Pinpoint the cell where the given text exists, returning its (X, Y) midpoint coordinate. 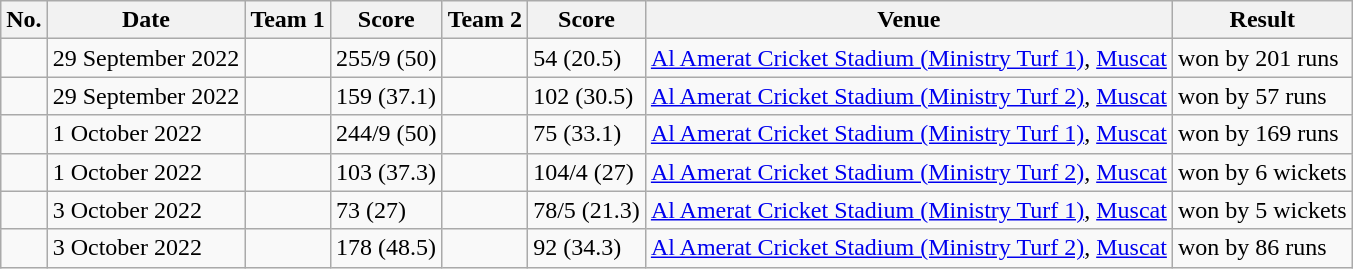
No. (24, 20)
159 (37.1) (386, 96)
won by 201 runs (1262, 58)
won by 169 runs (1262, 134)
Venue (908, 20)
Date (146, 20)
won by 5 wickets (1262, 210)
Team 1 (288, 20)
won by 86 runs (1262, 248)
103 (37.3) (386, 172)
Result (1262, 20)
won by 57 runs (1262, 96)
won by 6 wickets (1262, 172)
75 (33.1) (587, 134)
178 (48.5) (386, 248)
244/9 (50) (386, 134)
73 (27) (386, 210)
Team 2 (485, 20)
78/5 (21.3) (587, 210)
255/9 (50) (386, 58)
102 (30.5) (587, 96)
54 (20.5) (587, 58)
92 (34.3) (587, 248)
104/4 (27) (587, 172)
